Extract the (x, y) coordinate from the center of the cell holding the provided text.  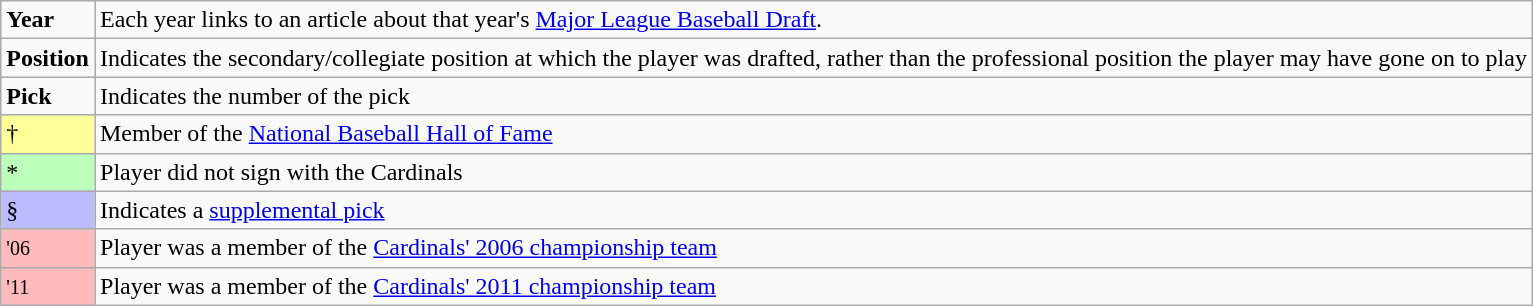
Player was a member of the Cardinals' 2006 championship team (813, 248)
* (48, 172)
Player did not sign with the Cardinals (813, 172)
§ (48, 210)
Each year links to an article about that year's Major League Baseball Draft. (813, 20)
Indicates the number of the pick (813, 96)
Member of the National Baseball Hall of Fame (813, 134)
Indicates a supplemental pick (813, 210)
† (48, 134)
'06 (48, 248)
Player was a member of the Cardinals' 2011 championship team (813, 286)
Pick (48, 96)
Position (48, 58)
Year (48, 20)
'11 (48, 286)
